Determine the (X, Y) coordinate at the center of the cell enclosing the given text.  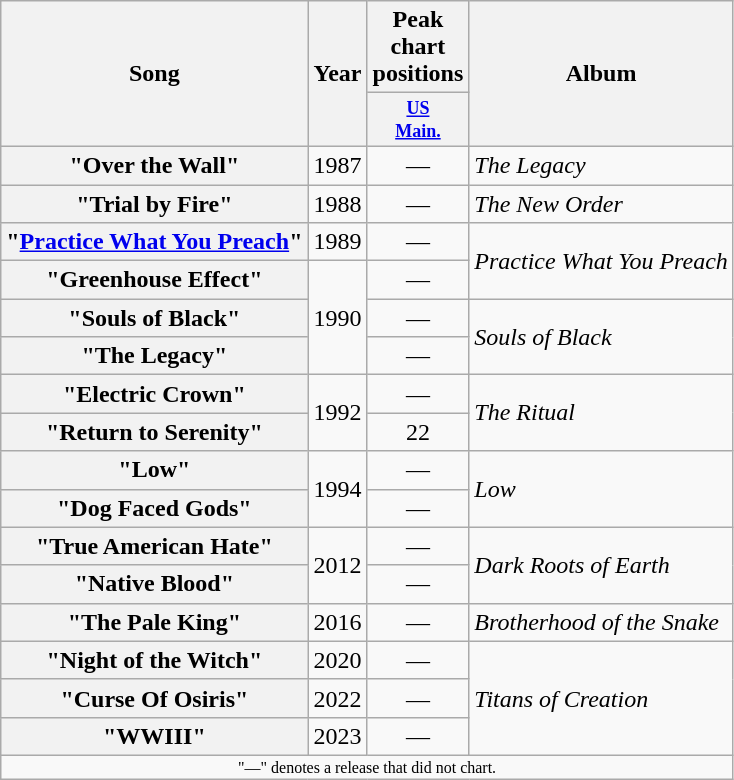
"Souls of Black" (154, 318)
Practice What You Preach (602, 261)
"The Pale King" (154, 622)
2020 (338, 660)
"WWIII" (154, 736)
1989 (338, 242)
The Legacy (602, 165)
The New Order (602, 204)
USMain. (418, 120)
"Return to Serenity" (154, 432)
22 (418, 432)
"Low" (154, 470)
"The Legacy" (154, 356)
1994 (338, 489)
Album (602, 74)
"Over the Wall" (154, 165)
2022 (338, 698)
Dark Roots of Earth (602, 565)
Brotherhood of the Snake (602, 622)
Peak chart positions (418, 47)
2023 (338, 736)
"Night of the Witch" (154, 660)
1988 (338, 204)
"Trial by Fire" (154, 204)
"True American Hate" (154, 546)
1987 (338, 165)
Souls of Black (602, 337)
"Curse Of Osiris" (154, 698)
Titans of Creation (602, 698)
"Electric Crown" (154, 394)
"Greenhouse Effect" (154, 280)
"Native Blood" (154, 584)
Song (154, 74)
Year (338, 74)
2016 (338, 622)
"Practice What You Preach" (154, 242)
The Ritual (602, 413)
2012 (338, 565)
Low (602, 489)
1992 (338, 413)
1990 (338, 318)
"—" denotes a release that did not chart. (368, 767)
"Dog Faced Gods" (154, 508)
